Output the [x, y] coordinate of the center of the cell containing the given text.  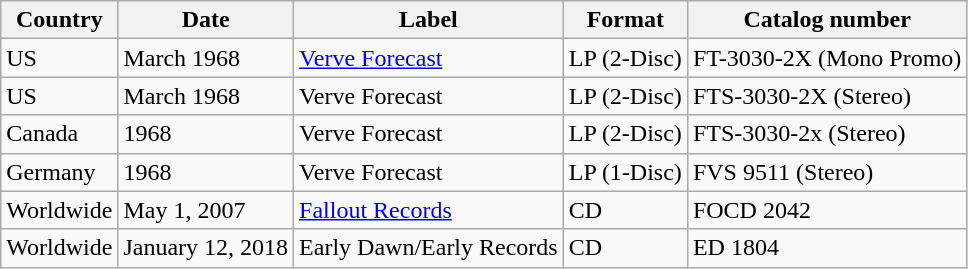
Format [625, 20]
LP (1-Disc) [625, 172]
Catalog number [827, 20]
FOCD 2042 [827, 210]
May 1, 2007 [206, 210]
FVS 9511 (Stereo) [827, 172]
Early Dawn/Early Records [429, 248]
Country [60, 20]
ED 1804 [827, 248]
Fallout Records [429, 210]
FTS-3030-2x (Stereo) [827, 134]
Germany [60, 172]
Label [429, 20]
January 12, 2018 [206, 248]
Date [206, 20]
Canada [60, 134]
FTS-3030-2X (Stereo) [827, 96]
FT-3030-2X (Mono Promo) [827, 58]
